Pinpoint the cell where the given text exists, returning its (x, y) midpoint coordinate. 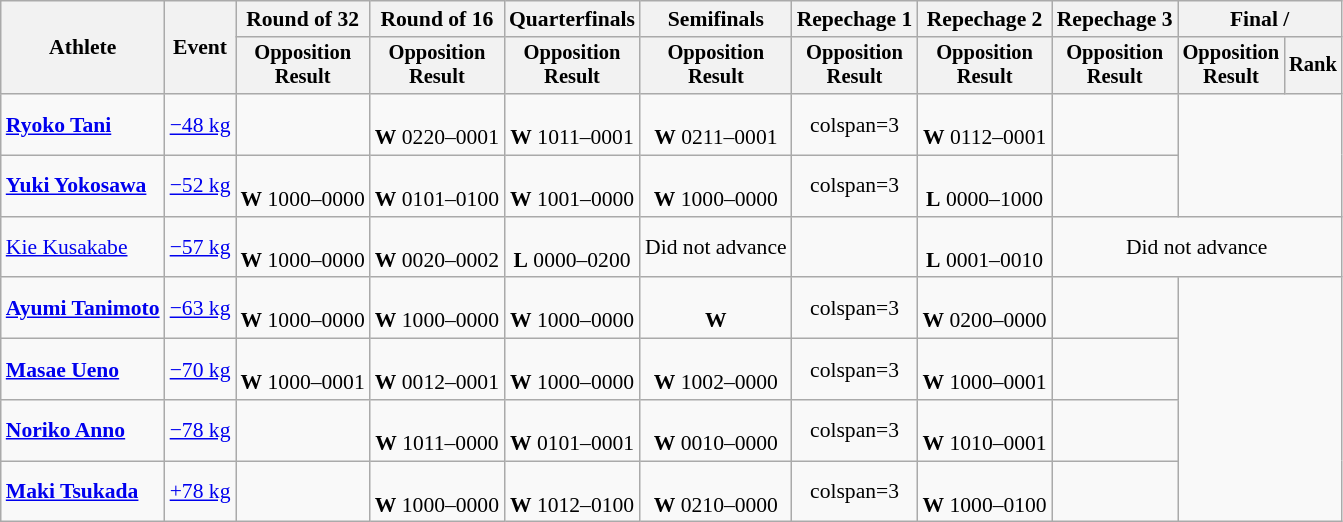
Final / (1260, 19)
W 0010–0000 (716, 430)
W 0211–0001 (716, 124)
Quarterfinals (572, 19)
−70 kg (200, 370)
+78 kg (200, 492)
L 0000–1000 (984, 186)
L 0000–0200 (572, 248)
Round of 32 (303, 19)
W 0200–0000 (984, 308)
Yuki Yokosawa (83, 186)
W 0012–0001 (437, 370)
−57 kg (200, 248)
W 1000–0100 (984, 492)
W 0112–0001 (984, 124)
W 0210–0000 (716, 492)
Repechage 1 (855, 19)
−78 kg (200, 430)
W 0020–0002 (437, 248)
Rank (1313, 66)
Semifinals (716, 19)
Repechage 2 (984, 19)
W 1001–0000 (572, 186)
Ryoko Tani (83, 124)
Round of 16 (437, 19)
W 0220–0001 (437, 124)
L 0001–0010 (984, 248)
W 0101–0001 (572, 430)
Repechage 3 (1115, 19)
W 1010–0001 (984, 430)
Maki Tsukada (83, 492)
Masae Ueno (83, 370)
Kie Kusakabe (83, 248)
−48 kg (200, 124)
W (716, 308)
−52 kg (200, 186)
−63 kg (200, 308)
W 1012–0100 (572, 492)
W 1011–0001 (572, 124)
W 1002–0000 (716, 370)
W 0101–0100 (437, 186)
W 1011–0000 (437, 430)
Athlete (83, 48)
Noriko Anno (83, 430)
Event (200, 48)
Ayumi Tanimoto (83, 308)
